Identify which cell holds the provided text, then report its (x, y) central coordinate. 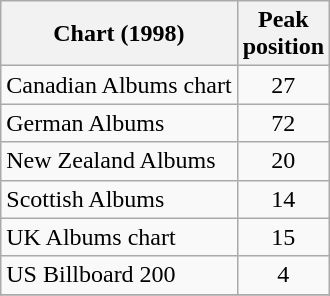
US Billboard 200 (119, 275)
Chart (1998) (119, 34)
27 (283, 85)
14 (283, 199)
Scottish Albums (119, 199)
4 (283, 275)
Canadian Albums chart (119, 85)
UK Albums chart (119, 237)
German Albums (119, 123)
Peakposition (283, 34)
72 (283, 123)
20 (283, 161)
New Zealand Albums (119, 161)
15 (283, 237)
